For the text-containing cell, return its midpoint in [X, Y] coordinate format. 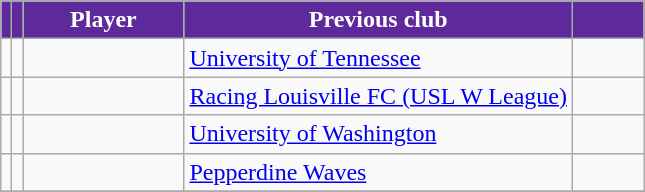
Racing Louisville FC (USL W League) [378, 96]
Pepperdine Waves [378, 172]
University of Tennessee [378, 58]
Player [104, 20]
Previous club [378, 20]
University of Washington [378, 134]
